Scan for the cell matching the given text and deliver its [x, y] coordinate at center. 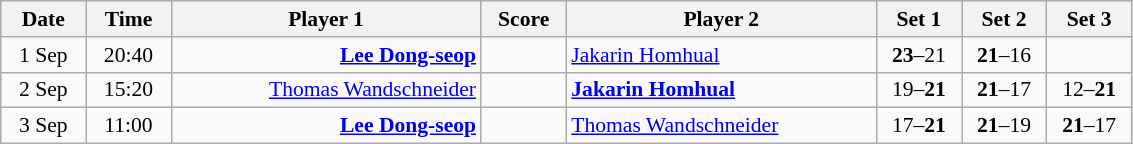
17–21 [918, 126]
15:20 [128, 90]
20:40 [128, 55]
2 Sep [44, 90]
Score [524, 19]
Set 1 [918, 19]
Player 1 [326, 19]
23–21 [918, 55]
19–21 [918, 90]
12–21 [1090, 90]
Set 2 [1004, 19]
Date [44, 19]
Time [128, 19]
3 Sep [44, 126]
21–16 [1004, 55]
11:00 [128, 126]
Player 2 [721, 19]
21–19 [1004, 126]
1 Sep [44, 55]
Set 3 [1090, 19]
